From the cell containing the given text, extract its center point as [x, y] coordinate. 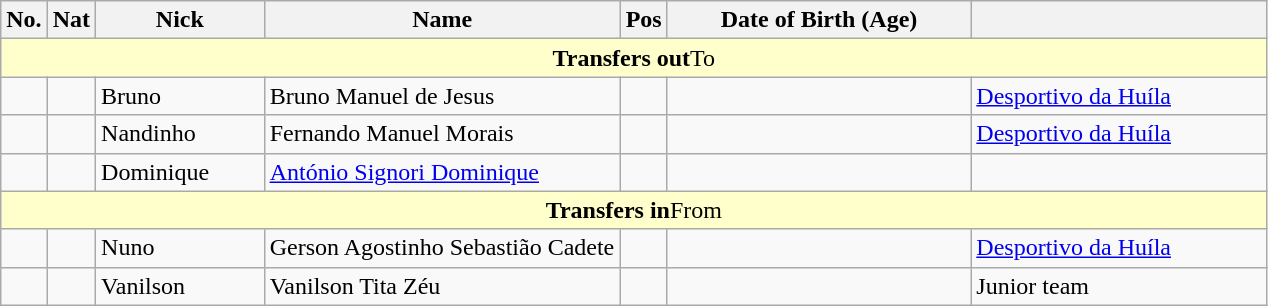
Dominique [180, 172]
Transfers inFrom [634, 210]
Junior team [1119, 286]
Vanilson [180, 286]
Transfers outTo [634, 58]
Nandinho [180, 134]
Nick [180, 20]
Gerson Agostinho Sebastião Cadete [442, 248]
Bruno Manuel de Jesus [442, 96]
Vanilson Tita Zéu [442, 286]
Pos [644, 20]
No. [24, 20]
Nat [71, 20]
Bruno [180, 96]
Fernando Manuel Morais [442, 134]
Name [442, 20]
Date of Birth (Age) [819, 20]
António Signori Dominique [442, 172]
Nuno [180, 248]
